Pinpoint the cell where the given text exists, returning its (x, y) midpoint coordinate. 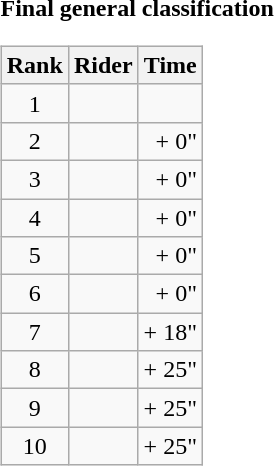
1 (34, 103)
8 (34, 370)
2 (34, 141)
Rider (103, 65)
6 (34, 294)
5 (34, 256)
+ 18" (170, 332)
10 (34, 446)
3 (34, 179)
9 (34, 408)
Time (170, 65)
Rank (34, 65)
4 (34, 217)
7 (34, 332)
